Extract the (X, Y) coordinate from the center of the cell holding the provided text.  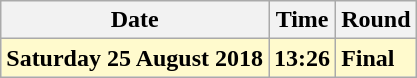
Time (302, 20)
Round (376, 20)
Saturday 25 August 2018 (135, 58)
13:26 (302, 58)
Date (135, 20)
Final (376, 58)
